Find where the given text appears and provide that cell's center as (x, y) coordinate. 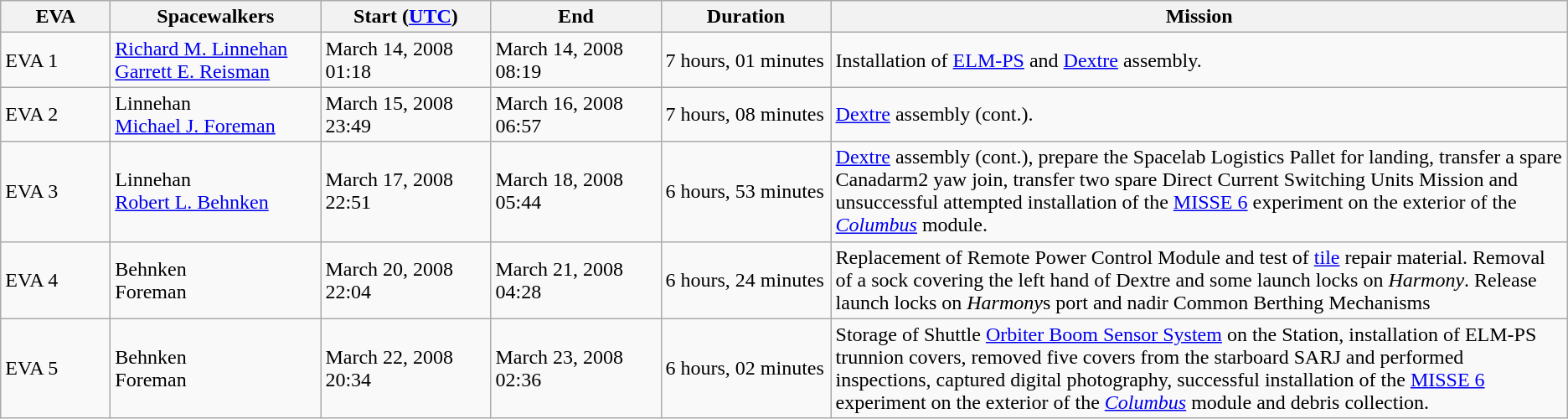
March 23, 2008 02:36 (576, 369)
Linnehan Michael J. Foreman (216, 114)
7 hours, 08 minutes (745, 114)
March 16, 2008 06:57 (576, 114)
Richard M. Linnehan Garrett E. Reisman (216, 60)
EVA (55, 17)
Start (UTC) (405, 17)
EVA 5 (55, 369)
March 14, 2008 08:19 (576, 60)
March 20, 2008 22:04 (405, 280)
March 18, 2008 05:44 (576, 191)
March 17, 2008 22:51 (405, 191)
6 hours, 02 minutes (745, 369)
EVA 1 (55, 60)
Dextre assembly (cont.). (1199, 114)
March 22, 2008 20:34 (405, 369)
EVA 4 (55, 280)
Installation of ELM-PS and Dextre assembly. (1199, 60)
6 hours, 53 minutes (745, 191)
EVA 3 (55, 191)
Linnehan Robert L. Behnken (216, 191)
Spacewalkers (216, 17)
Duration (745, 17)
March 14, 2008 01:18 (405, 60)
6 hours, 24 minutes (745, 280)
7 hours, 01 minutes (745, 60)
End (576, 17)
March 15, 2008 23:49 (405, 114)
EVA 2 (55, 114)
Mission (1199, 17)
March 21, 2008 04:28 (576, 280)
